Determine the [X, Y] coordinate at the center of the cell enclosing the given text.  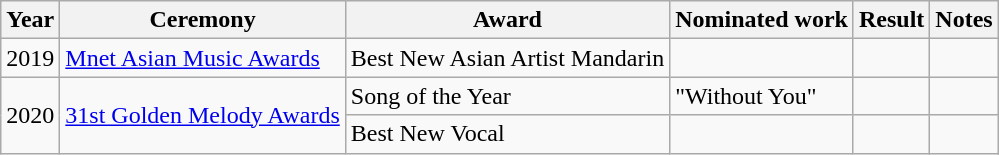
2020 [30, 115]
2019 [30, 58]
Best New Vocal [507, 134]
31st Golden Melody Awards [203, 115]
Best New Asian Artist Mandarin [507, 58]
Notes [964, 20]
Ceremony [203, 20]
"Without You" [762, 96]
Mnet Asian Music Awards [203, 58]
Year [30, 20]
Result [891, 20]
Award [507, 20]
Nominated work [762, 20]
Song of the Year [507, 96]
